Determine the [X, Y] coordinate at the center of the cell enclosing the given text.  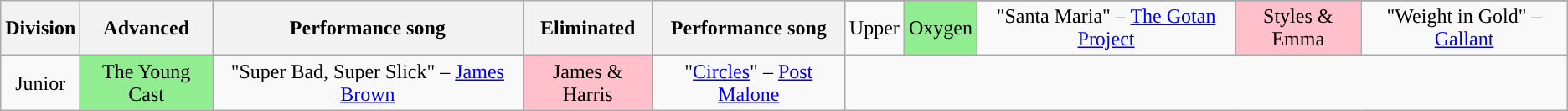
"Weight in Gold" – Gallant [1464, 29]
Upper [874, 29]
James & Harris [588, 82]
"Circles" – Post Malone [749, 82]
Eliminated [588, 29]
Advanced [147, 29]
"Santa Maria" – The Gotan Project [1106, 29]
Styles & Emma [1298, 29]
Oxygen [940, 29]
"Super Bad, Super Slick" – James Brown [369, 82]
The Young Cast [147, 82]
Division [40, 29]
Junior [40, 82]
